Identify which cell holds the provided text, then report its (X, Y) central coordinate. 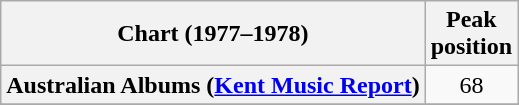
Peakposition (471, 34)
68 (471, 85)
Australian Albums (Kent Music Report) (213, 85)
Chart (1977–1978) (213, 34)
